Search for the cell housing the specified text and yield its (X, Y) center coordinate. 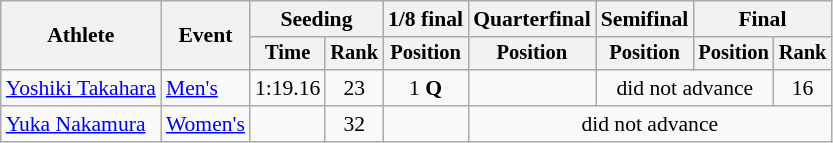
Women's (206, 124)
Quarterfinal (532, 19)
16 (803, 88)
Athlete (81, 36)
Semifinal (645, 19)
Time (288, 54)
32 (354, 124)
Seeding (316, 19)
23 (354, 88)
Men's (206, 88)
Final (762, 19)
Yuka Nakamura (81, 124)
1 Q (426, 88)
1/8 final (426, 19)
1:19.16 (288, 88)
Event (206, 36)
Yoshiki Takahara (81, 88)
